Locate the cell with the specified text and output its (x, y) center coordinate. 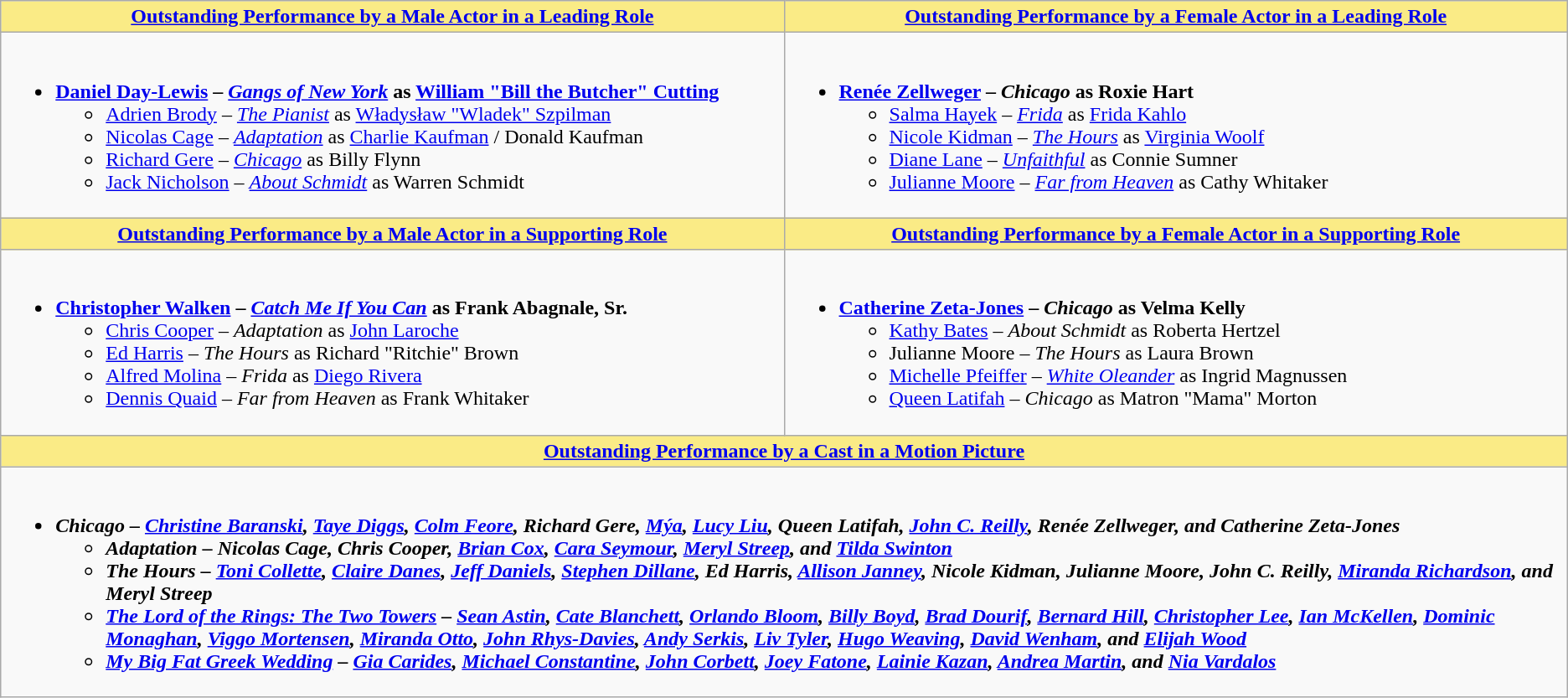
Outstanding Performance by a Male Actor in a Supporting Role (392, 234)
Outstanding Performance by a Male Actor in a Leading Role (392, 17)
Outstanding Performance by a Female Actor in a Supporting Role (1176, 234)
Outstanding Performance by a Cast in a Motion Picture (784, 451)
Outstanding Performance by a Female Actor in a Leading Role (1176, 17)
